Pinpoint the cell where the given text exists, returning its [X, Y] midpoint coordinate. 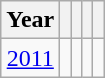
2011 [30, 58]
Year [30, 20]
